Scan for the cell matching the given text and deliver its [x, y] coordinate at center. 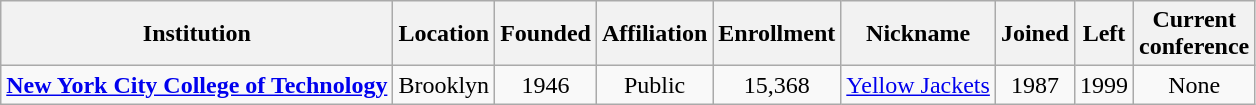
Location [444, 34]
Founded [546, 34]
Nickname [918, 34]
Joined [1034, 34]
Brooklyn [444, 85]
Affiliation [654, 34]
Yellow Jackets [918, 85]
Institution [197, 34]
1946 [546, 85]
None [1194, 85]
Public [654, 85]
New York City College of Technology [197, 85]
Enrollment [777, 34]
1999 [1104, 85]
Left [1104, 34]
1987 [1034, 85]
15,368 [777, 85]
Currentconference [1194, 34]
